Identify which cell holds the provided text, then report its (X, Y) central coordinate. 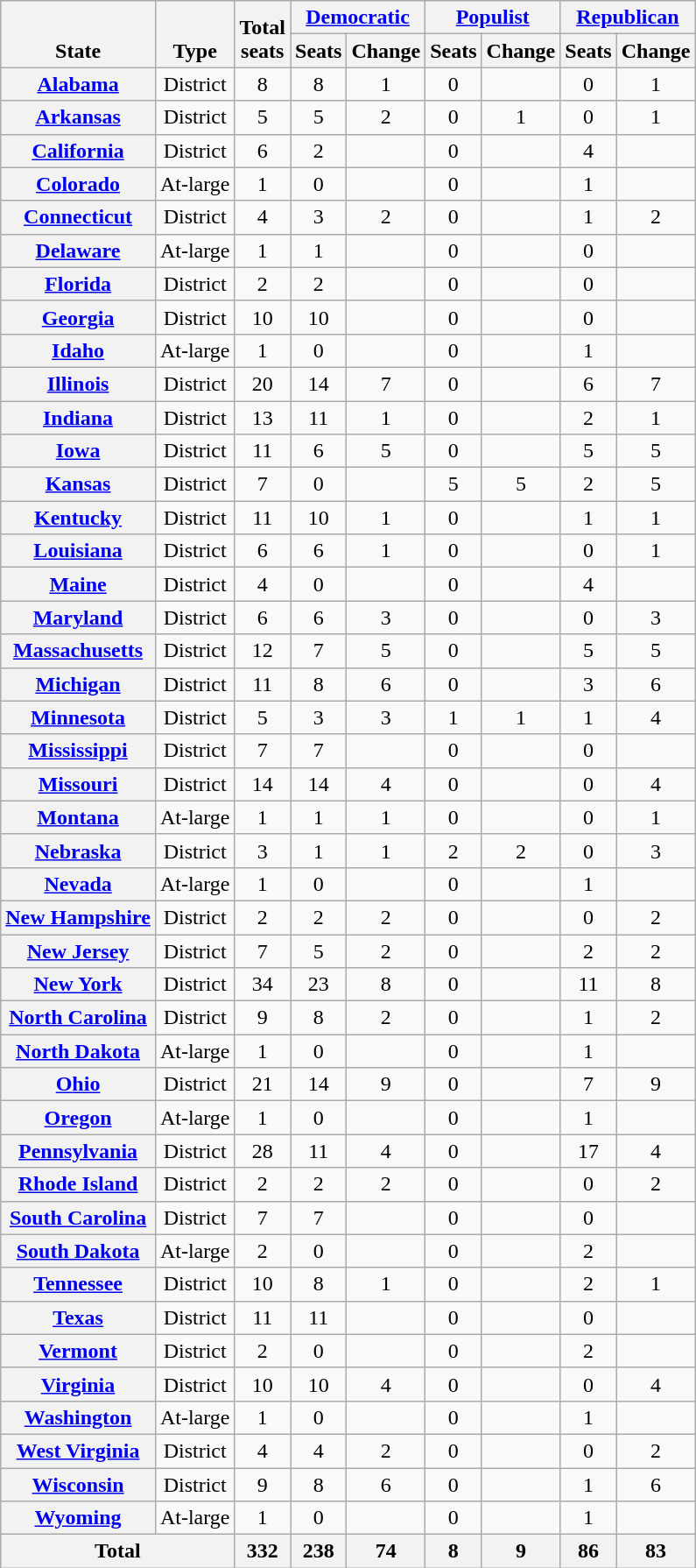
Wyoming (79, 1518)
Vermont (79, 1351)
238 (319, 1551)
State (79, 34)
34 (263, 985)
Colorado (79, 184)
86 (588, 1551)
Delaware (79, 251)
Tennessee (79, 1284)
Maine (79, 584)
83 (656, 1551)
Alabama (79, 84)
21 (263, 1084)
New York (79, 985)
North Dakota (79, 1051)
332 (263, 1551)
Pennsylvania (79, 1151)
Maryland (79, 618)
Connecticut (79, 217)
Populist (493, 18)
Montana (79, 817)
Totalseats (263, 34)
Georgia (79, 317)
Missouri (79, 784)
North Carolina (79, 1018)
Type (194, 34)
Florida (79, 284)
17 (588, 1151)
Mississippi (79, 751)
Louisiana (79, 551)
Ohio (79, 1084)
Kentucky (79, 518)
Wisconsin (79, 1485)
South Dakota (79, 1251)
28 (263, 1151)
Nevada (79, 884)
13 (263, 418)
Republican (628, 18)
12 (263, 651)
Illinois (79, 384)
South Carolina (79, 1218)
New Hampshire (79, 917)
California (79, 151)
Virginia (79, 1384)
Washington (79, 1417)
Texas (79, 1317)
Minnesota (79, 717)
74 (386, 1551)
Iowa (79, 451)
West Virginia (79, 1451)
Michigan (79, 684)
Arkansas (79, 117)
Kansas (79, 484)
20 (263, 384)
Massachusetts (79, 651)
Nebraska (79, 851)
Oregon (79, 1118)
New Jersey (79, 950)
23 (319, 985)
Total (117, 1551)
Idaho (79, 350)
Indiana (79, 418)
Democratic (358, 18)
Rhode Island (79, 1184)
